From the cell containing the given text, extract its center point as [X, Y] coordinate. 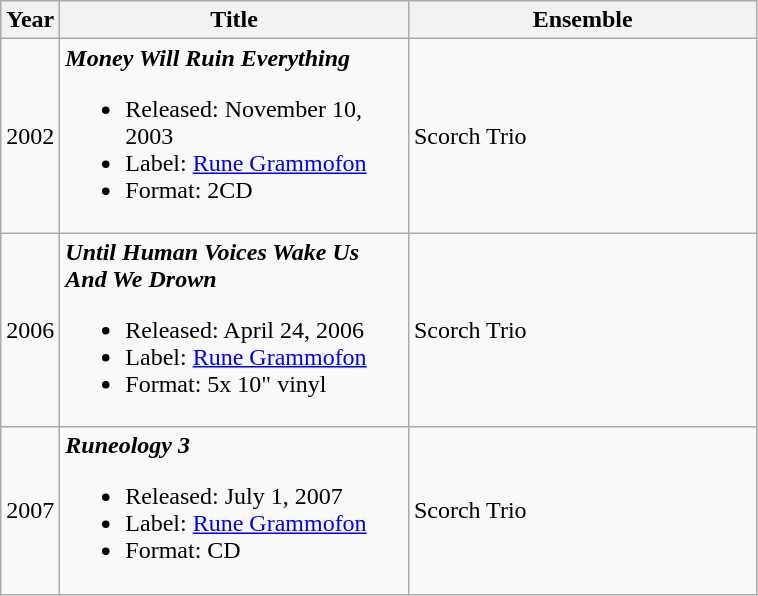
Year [30, 20]
Title [234, 20]
2007 [30, 510]
2006 [30, 330]
2002 [30, 136]
Ensemble [582, 20]
Runeology 3Released: July 1, 2007Label: Rune Grammofon Format: CD [234, 510]
Money Will Ruin EverythingReleased: November 10, 2003Label: Rune Grammofon Format: 2CD [234, 136]
Until Human Voices Wake Us And We DrownReleased: April 24, 2006Label: Rune Grammofon Format: 5x 10" vinyl [234, 330]
